Return the (x, y) coordinate for the center point of the cell that contains the specified text.  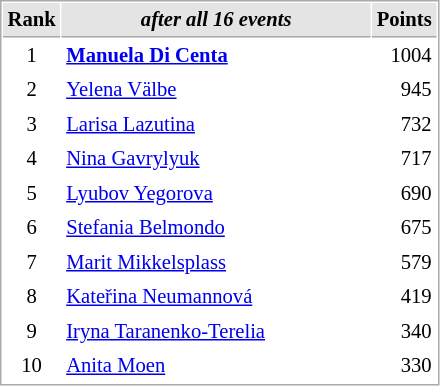
Manuela Di Centa (216, 56)
Stefania Belmondo (216, 228)
Marit Mikkelsplass (216, 262)
5 (32, 194)
after all 16 events (216, 20)
4 (32, 158)
Rank (32, 20)
7 (32, 262)
8 (32, 296)
579 (404, 262)
419 (404, 296)
340 (404, 332)
Nina Gavrylyuk (216, 158)
10 (32, 366)
Lyubov Yegorova (216, 194)
2 (32, 90)
717 (404, 158)
3 (32, 124)
1 (32, 56)
Anita Moen (216, 366)
690 (404, 194)
945 (404, 90)
675 (404, 228)
Kateřina Neumannová (216, 296)
Iryna Taranenko-Terelia (216, 332)
1004 (404, 56)
330 (404, 366)
Yelena Välbe (216, 90)
Points (404, 20)
732 (404, 124)
Larisa Lazutina (216, 124)
9 (32, 332)
6 (32, 228)
